For the text-containing cell, return its midpoint in (X, Y) coordinate format. 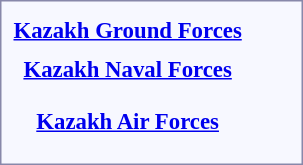
Kazakh Naval Forces (128, 69)
Kazakh Ground Forces (128, 30)
Kazakh Air Forces (128, 122)
